Locate the cell with the specified text and output its (x, y) center coordinate. 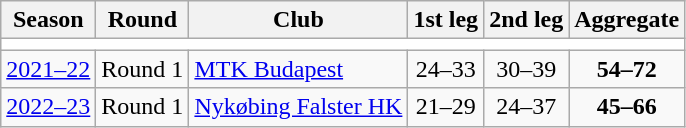
Nykøbing Falster HK (298, 107)
2nd leg (526, 20)
1st leg (446, 20)
MTK Budapest (298, 69)
2021–22 (48, 69)
21–29 (446, 107)
Aggregate (627, 20)
45–66 (627, 107)
Club (298, 20)
Season (48, 20)
30–39 (526, 69)
24–37 (526, 107)
54–72 (627, 69)
Round (142, 20)
24–33 (446, 69)
2022–23 (48, 107)
